Capture the cell that displays the provided text and extract its (x, y) central coordinate. 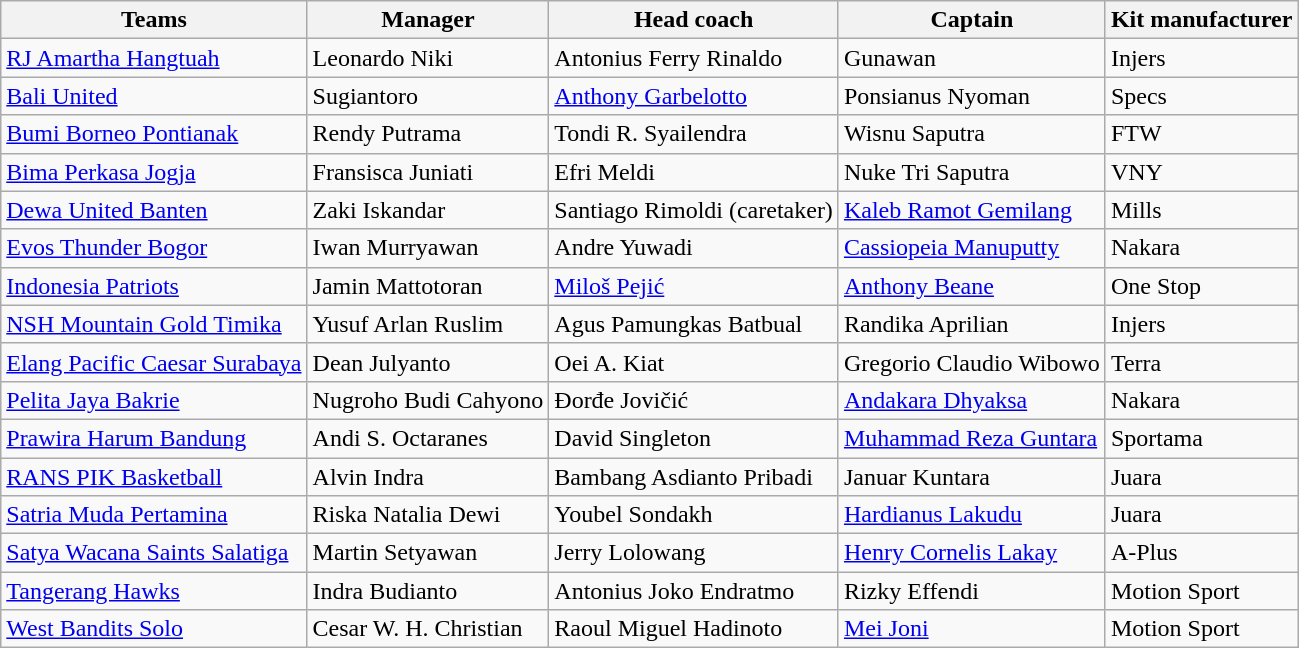
Satya Wacana Saints Salatiga (154, 553)
RANS PIK Basketball (154, 477)
Gregorio Claudio Wibowo (972, 362)
FTW (1202, 134)
Bali United (154, 96)
Martin Setyawan (428, 553)
Indonesia Patriots (154, 286)
One Stop (1202, 286)
Antonius Joko Endratmo (694, 591)
Tangerang Hawks (154, 591)
Gunawan (972, 58)
A-Plus (1202, 553)
Henry Cornelis Lakay (972, 553)
Andakara Dhyaksa (972, 400)
Iwan Murryawan (428, 248)
Januar Kuntara (972, 477)
Santiago Rimoldi (caretaker) (694, 210)
Wisnu Saputra (972, 134)
Satria Muda Pertamina (154, 515)
Yusuf Arlan Ruslim (428, 324)
Rendy Putrama (428, 134)
Oei A. Kiat (694, 362)
Elang Pacific Caesar Surabaya (154, 362)
Bima Perkasa Jogja (154, 172)
Jerry Lolowang (694, 553)
Hardianus Lakudu (972, 515)
NSH Mountain Gold Timika (154, 324)
Alvin Indra (428, 477)
Rizky Effendi (972, 591)
Efri Meldi (694, 172)
Nuke Tri Saputra (972, 172)
Mills (1202, 210)
Sportama (1202, 438)
Evos Thunder Bogor (154, 248)
Đorđe Jovičić (694, 400)
RJ Amartha Hangtuah (154, 58)
Randika Aprilian (972, 324)
Zaki Iskandar (428, 210)
Mei Joni (972, 629)
Raoul Miguel Hadinoto (694, 629)
Agus Pamungkas Batbual (694, 324)
Anthony Garbelotto (694, 96)
Manager (428, 20)
Miloš Pejić (694, 286)
Captain (972, 20)
Bumi Borneo Pontianak (154, 134)
Bambang Asdianto Pribadi (694, 477)
Sugiantoro (428, 96)
Youbel Sondakh (694, 515)
Jamin Mattotoran (428, 286)
David Singleton (694, 438)
Terra (1202, 362)
Fransisca Juniati (428, 172)
Dean Julyanto (428, 362)
Prawira Harum Bandung (154, 438)
Kit manufacturer (1202, 20)
Muhammad Reza Guntara (972, 438)
Ponsianus Nyoman (972, 96)
Specs (1202, 96)
Andre Yuwadi (694, 248)
Andi S. Octaranes (428, 438)
VNY (1202, 172)
West Bandits Solo (154, 629)
Head coach (694, 20)
Pelita Jaya Bakrie (154, 400)
Cassiopeia Manuputty (972, 248)
Antonius Ferry Rinaldo (694, 58)
Indra Budianto (428, 591)
Tondi R. Syailendra (694, 134)
Teams (154, 20)
Anthony Beane (972, 286)
Leonardo Niki (428, 58)
Kaleb Ramot Gemilang (972, 210)
Cesar W. H. Christian (428, 629)
Dewa United Banten (154, 210)
Nugroho Budi Cahyono (428, 400)
Riska Natalia Dewi (428, 515)
